Extract the (x, y) coordinate from the center of the cell holding the provided text.  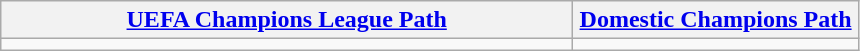
Domestic Champions Path (716, 20)
UEFA Champions League Path (287, 20)
